Find where the given text appears and provide that cell's center as (X, Y) coordinate. 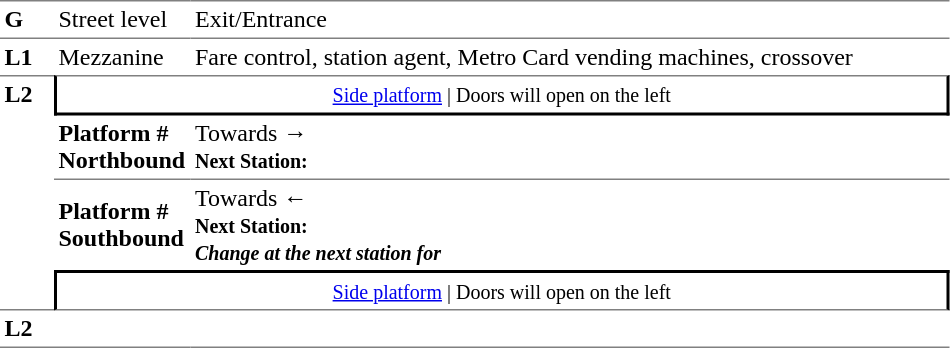
Towards ← Next Station: Change at the next station for (570, 225)
Platform #Southbound (122, 225)
Towards → Next Station: (570, 148)
Platform #Northbound (122, 148)
L1 (27, 57)
Exit/Entrance (570, 20)
Fare control, station agent, Metro Card vending machines, crossover (570, 57)
Mezzanine (122, 57)
G (27, 20)
Street level (122, 20)
